Capture the cell that displays the provided text and extract its (x, y) central coordinate. 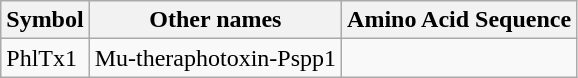
Other names (215, 20)
Mu-theraphotoxin-Pspp1 (215, 58)
Amino Acid Sequence (460, 20)
Symbol (45, 20)
PhlTx1 (45, 58)
